Scan for the cell matching the given text and deliver its (X, Y) coordinate at center. 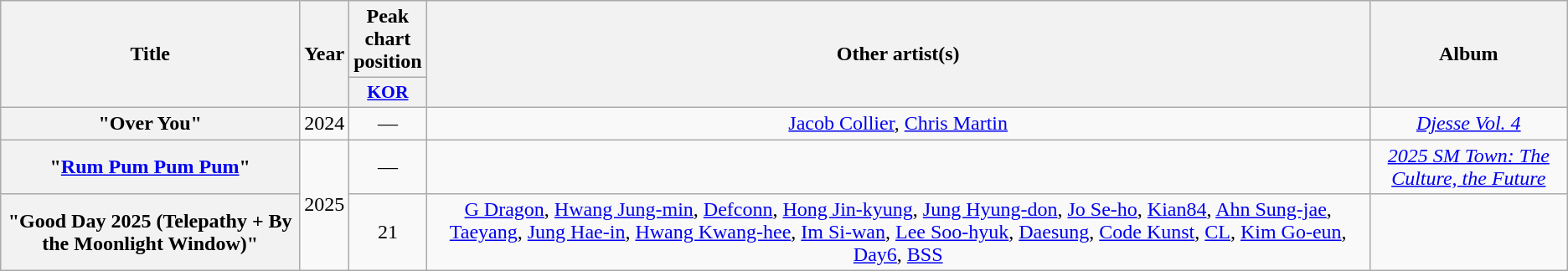
2024 (325, 123)
Other artist(s) (898, 54)
21 (388, 233)
"Good Day 2025 (Telepathy + By the Moonlight Window)" (151, 233)
"Over You" (151, 123)
"Rum Pum Pum Pum" (151, 166)
2025 (325, 204)
Djesse Vol. 4 (1468, 123)
KOR (388, 93)
Album (1468, 54)
Jacob Collier, Chris Martin (898, 123)
Year (325, 54)
Title (151, 54)
Peakchartposition (388, 39)
2025 SM Town: The Culture, the Future (1468, 166)
